Scan for the cell matching the given text and deliver its [x, y] coordinate at center. 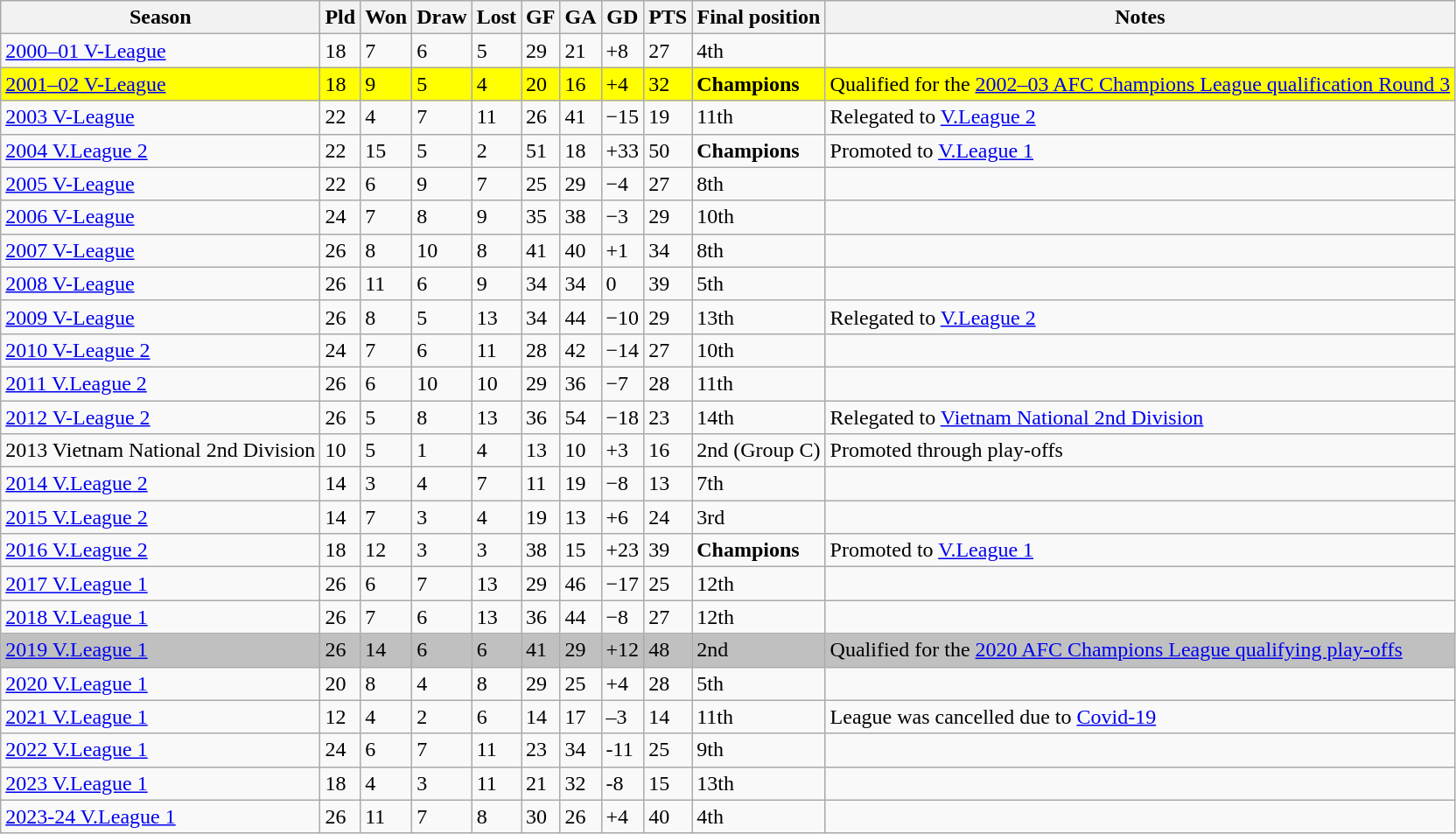
2001–02 V-League [161, 84]
48 [668, 650]
Relegated to Vietnam National 2nd Division [1140, 417]
+1 [623, 250]
46 [581, 584]
Pld [340, 18]
+12 [623, 650]
2023-24 V.League 1 [161, 816]
−7 [623, 383]
2007 V-League [161, 250]
9th [759, 750]
2021 V.League 1 [161, 717]
-11 [623, 750]
Won [387, 18]
−14 [623, 350]
+33 [623, 151]
League was cancelled due to Covid-19 [1140, 717]
2004 V.League 2 [161, 151]
+23 [623, 550]
Qualified for the 2002–03 AFC Champions League qualification Round 3 [1140, 84]
2020 V.League 1 [161, 683]
2017 V.League 1 [161, 584]
14th [759, 417]
54 [581, 417]
2nd (Group C) [759, 451]
1 [442, 451]
2003 V-League [161, 117]
2nd [759, 650]
−10 [623, 317]
3rd [759, 517]
2018 V.League 1 [161, 617]
2006 V-League [161, 217]
Promoted through play-offs [1140, 451]
2008 V-League [161, 284]
35 [541, 217]
−3 [623, 217]
2016 V.League 2 [161, 550]
+3 [623, 451]
2015 V.League 2 [161, 517]
50 [668, 151]
42 [581, 350]
51 [541, 151]
2009 V-League [161, 317]
−17 [623, 584]
7th [759, 484]
2023 V.League 1 [161, 783]
Draw [442, 18]
2010 V-League 2 [161, 350]
+6 [623, 517]
−15 [623, 117]
2012 V-League 2 [161, 417]
2022 V.League 1 [161, 750]
Lost [496, 18]
Qualified for the 2020 AFC Champions League qualifying play-offs [1140, 650]
Season [161, 18]
0 [623, 284]
17 [581, 717]
-8 [623, 783]
Final position [759, 18]
Notes [1140, 18]
PTS [668, 18]
–3 [623, 717]
GF [541, 18]
2014 V.League 2 [161, 484]
30 [541, 816]
2013 Vietnam National 2nd Division [161, 451]
GD [623, 18]
2000–01 V-League [161, 51]
+8 [623, 51]
−4 [623, 184]
2019 V.League 1 [161, 650]
GA [581, 18]
2005 V-League [161, 184]
−18 [623, 417]
2011 V.League 2 [161, 383]
